Return [x, y] of the center of cell containing provided text 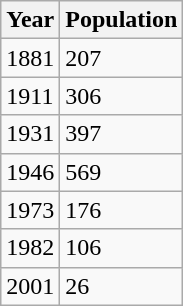
569 [122, 172]
397 [122, 134]
207 [122, 58]
176 [122, 210]
1881 [30, 58]
26 [122, 286]
Year [30, 20]
1973 [30, 210]
306 [122, 96]
2001 [30, 286]
1946 [30, 172]
106 [122, 248]
1911 [30, 96]
1982 [30, 248]
Population [122, 20]
1931 [30, 134]
